Output the [x, y] coordinate of the center of the cell containing the given text.  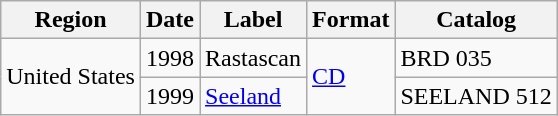
1998 [170, 58]
United States [71, 77]
Seeland [254, 96]
Date [170, 20]
Catalog [476, 20]
Region [71, 20]
BRD 035 [476, 58]
Rastascan [254, 58]
1999 [170, 96]
SEELAND 512 [476, 96]
CD [351, 77]
Format [351, 20]
Label [254, 20]
